Search for the cell housing the specified text and yield its [X, Y] center coordinate. 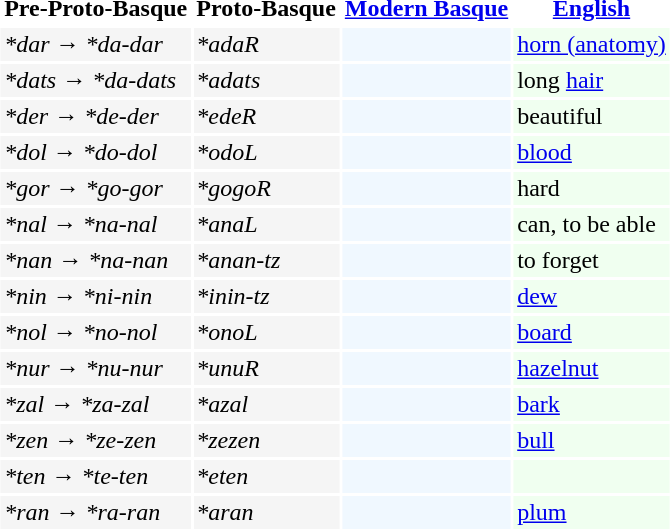
horn (anatomy) [592, 44]
beautiful [592, 116]
dew [592, 296]
*gor → *go-gor [96, 188]
*onoL [266, 332]
*unuR [266, 368]
*nan → *na-nan [96, 260]
*anaL [266, 224]
*edeR [266, 116]
*aran [266, 512]
*nin → *ni-nin [96, 296]
*eten [266, 476]
bull [592, 440]
can, to be able [592, 224]
bark [592, 404]
*nur → *nu-nur [96, 368]
*azal [266, 404]
*dar → *da-dar [96, 44]
*dats → *da-dats [96, 80]
*odoL [266, 152]
hard [592, 188]
*adaR [266, 44]
*adats [266, 80]
to forget [592, 260]
*zezen [266, 440]
*gogoR [266, 188]
*inin-tz [266, 296]
*nal → *na-nal [96, 224]
*ran → *ra-ran [96, 512]
*anan-tz [266, 260]
blood [592, 152]
*zal → *za-zal [96, 404]
long hair [592, 80]
*dol → *do-dol [96, 152]
*ten → *te-ten [96, 476]
*zen → *ze-zen [96, 440]
board [592, 332]
plum [592, 512]
*nol → *no-nol [96, 332]
hazelnut [592, 368]
*der → *de-der [96, 116]
